Capture the cell that displays the provided text and extract its (X, Y) central coordinate. 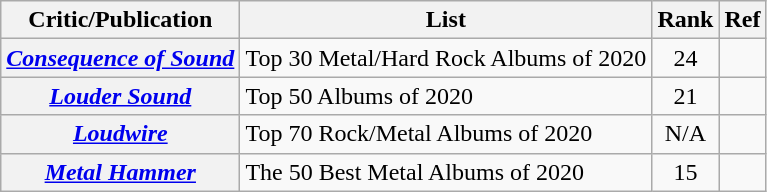
List (446, 20)
Loudwire (120, 134)
Ref (742, 20)
Critic/Publication (120, 20)
Rank (686, 20)
Consequence of Sound (120, 58)
Louder Sound (120, 96)
N/A (686, 134)
15 (686, 172)
Top 70 Rock/Metal Albums of 2020 (446, 134)
Top 30 Metal/Hard Rock Albums of 2020 (446, 58)
24 (686, 58)
21 (686, 96)
Metal Hammer (120, 172)
The 50 Best Metal Albums of 2020 (446, 172)
Top 50 Albums of 2020 (446, 96)
